Return (x, y) of the center of cell containing provided text 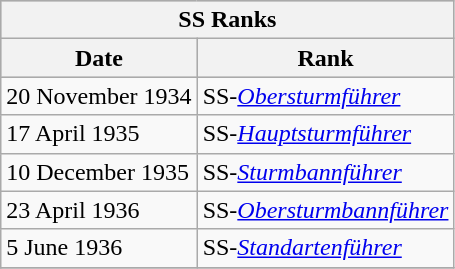
20 November 1934 (99, 96)
SS-Standartenführer (326, 248)
23 April 1936 (99, 210)
SS-Sturmbannführer (326, 172)
17 April 1935 (99, 134)
SS-Obersturmbannführer (326, 210)
SS Ranks (228, 20)
5 June 1936 (99, 248)
Date (99, 58)
Rank (326, 58)
SS-Hauptsturmführer (326, 134)
10 December 1935 (99, 172)
SS-Obersturmführer (326, 96)
